Capture the cell that displays the provided text and extract its [X, Y] central coordinate. 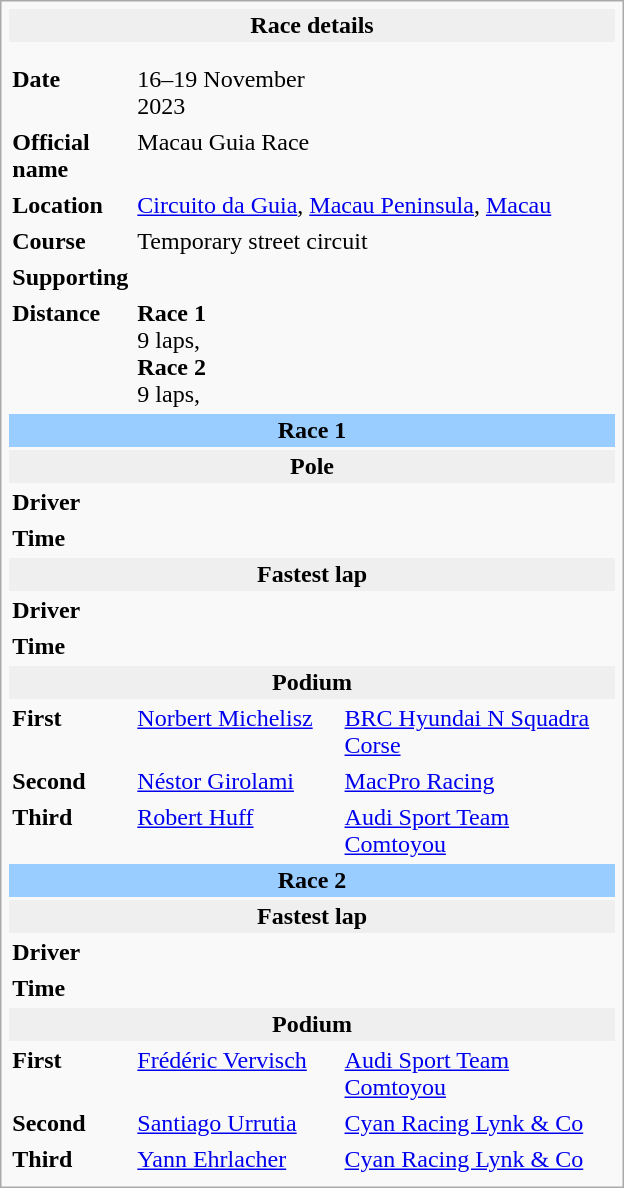
Macau Guia Race [374, 156]
Distance [70, 354]
Location [70, 206]
MacPro Racing [478, 782]
Norbert Michelisz [236, 732]
Circuito da Guia, Macau Peninsula, Macau [374, 206]
Date [70, 93]
Race 19 laps, Race 2 9 laps, [374, 354]
Robert Huff [236, 831]
BRC Hyundai N Squadra Corse [478, 732]
Néstor Girolami [236, 782]
Temporary street circuit [374, 242]
Course [70, 242]
Supporting [70, 278]
Race details [312, 26]
Race 1 [312, 430]
Frédéric Vervisch [236, 1074]
Pole [312, 466]
16–19 November 2023 [236, 93]
Santiago Urrutia [236, 1124]
Race 2 [312, 880]
Yann Ehrlacher [236, 1160]
Official name [70, 156]
